For the text-containing cell, return its midpoint in [x, y] coordinate format. 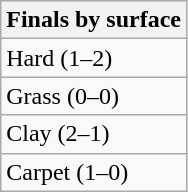
Hard (1–2) [94, 58]
Finals by surface [94, 20]
Clay (2–1) [94, 134]
Grass (0–0) [94, 96]
Carpet (1–0) [94, 172]
